Identify which cell holds the provided text, then report its [X, Y] central coordinate. 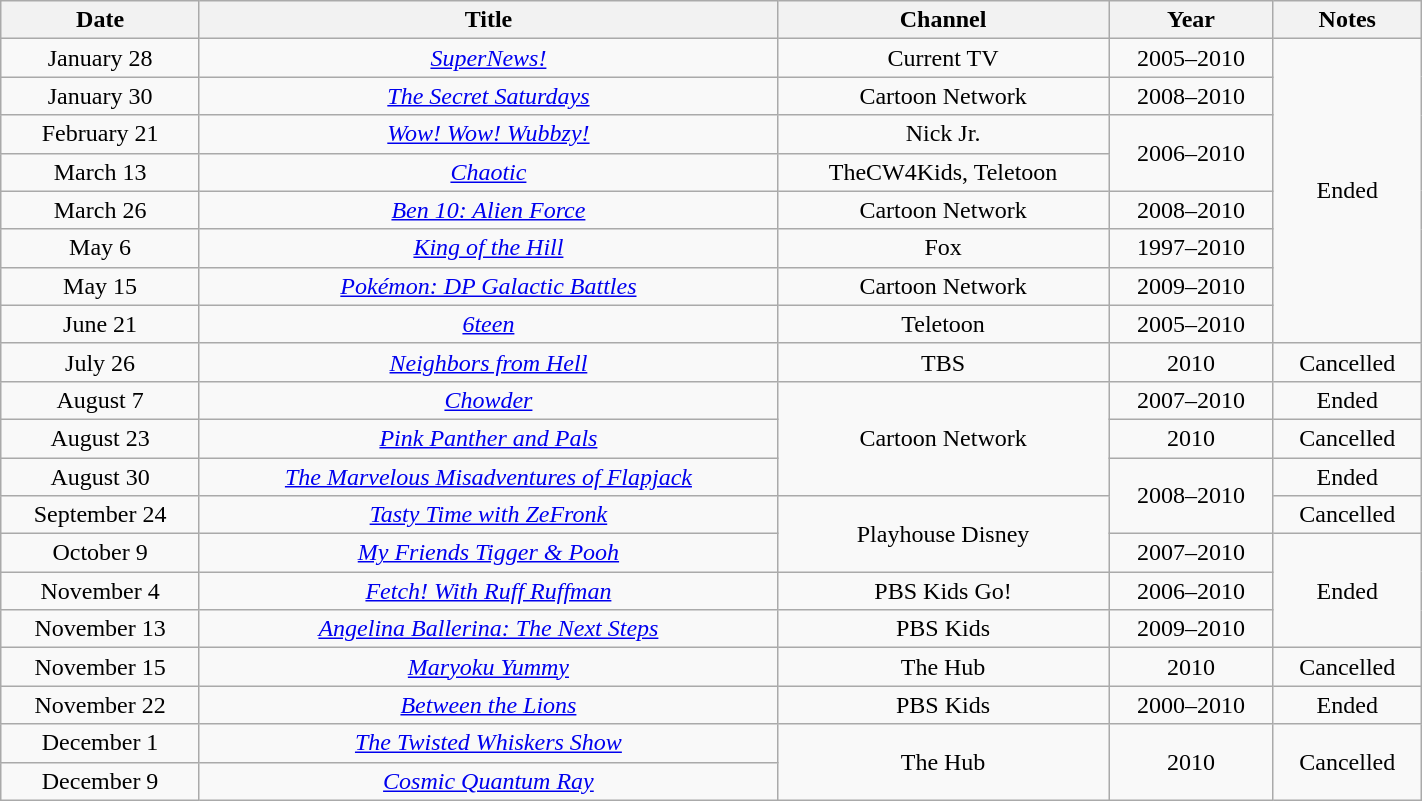
August 23 [100, 438]
TheCW4Kids, Teletoon [942, 172]
Maryoku Yummy [488, 667]
December 9 [100, 781]
Pink Panther and Pals [488, 438]
SuperNews! [488, 58]
August 7 [100, 400]
Chaotic [488, 172]
November 15 [100, 667]
Channel [942, 20]
TBS [942, 362]
Playhouse Disney [942, 534]
PBS Kids Go! [942, 591]
Title [488, 20]
Teletoon [942, 324]
August 30 [100, 477]
March 13 [100, 172]
Tasty Time with ZeFronk [488, 515]
February 21 [100, 134]
Fetch! With Ruff Ruffman [488, 591]
November 22 [100, 705]
November 13 [100, 629]
1997–2010 [1192, 248]
Fox [942, 248]
Nick Jr. [942, 134]
Cosmic Quantum Ray [488, 781]
September 24 [100, 515]
January 28 [100, 58]
My Friends Tigger & Pooh [488, 553]
July 26 [100, 362]
May 15 [100, 286]
Current TV [942, 58]
Year [1192, 20]
Chowder [488, 400]
March 26 [100, 210]
December 1 [100, 743]
Angelina Ballerina: The Next Steps [488, 629]
November 4 [100, 591]
June 21 [100, 324]
Pokémon: DP Galactic Battles [488, 286]
Wow! Wow! Wubbzy! [488, 134]
Neighbors from Hell [488, 362]
May 6 [100, 248]
Between the Lions [488, 705]
January 30 [100, 96]
King of the Hill [488, 248]
The Twisted Whiskers Show [488, 743]
Date [100, 20]
2000–2010 [1192, 705]
The Marvelous Misadventures of Flapjack [488, 477]
6teen [488, 324]
Ben 10: Alien Force [488, 210]
October 9 [100, 553]
The Secret Saturdays [488, 96]
Notes [1347, 20]
